Find where the given text appears and provide that cell's center as (X, Y) coordinate. 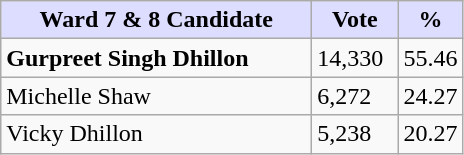
5,238 (355, 134)
24.27 (430, 96)
14,330 (355, 58)
Gurpreet Singh Dhillon (156, 58)
6,272 (355, 96)
Michelle Shaw (156, 96)
Vote (355, 20)
20.27 (430, 134)
Vicky Dhillon (156, 134)
Ward 7 & 8 Candidate (156, 20)
% (430, 20)
55.46 (430, 58)
